For the text-containing cell, return its midpoint in [X, Y] coordinate format. 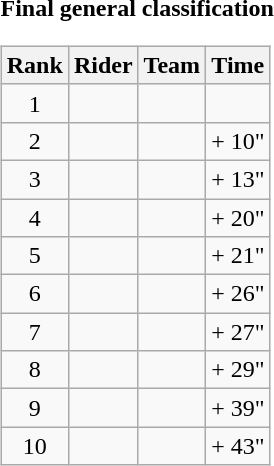
8 [34, 370]
+ 27" [238, 332]
+ 21" [238, 256]
+ 39" [238, 408]
Rank [34, 65]
+ 26" [238, 294]
+ 43" [238, 446]
+ 20" [238, 217]
+ 13" [238, 179]
Rider [103, 65]
Time [238, 65]
5 [34, 256]
7 [34, 332]
6 [34, 294]
4 [34, 217]
+ 29" [238, 370]
10 [34, 446]
1 [34, 103]
Team [172, 65]
2 [34, 141]
9 [34, 408]
3 [34, 179]
+ 10" [238, 141]
